Return (X, Y) of the center of cell containing provided text 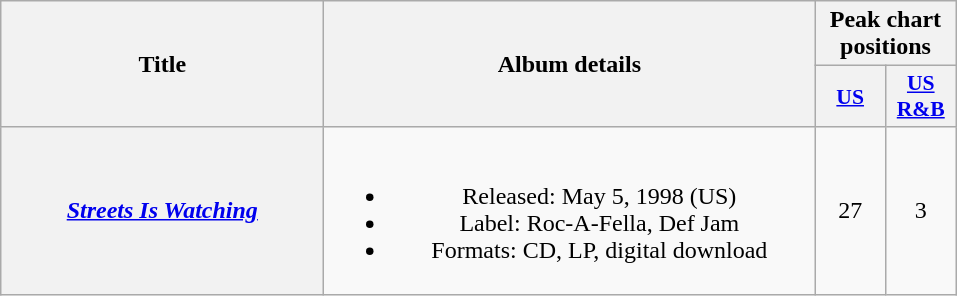
US (850, 96)
Album details (570, 64)
27 (850, 210)
USR&B (920, 96)
Peak chart positions (886, 34)
Streets Is Watching (162, 210)
Released: May 5, 1998 (US)Label: Roc-A-Fella, Def JamFormats: CD, LP, digital download (570, 210)
3 (920, 210)
Title (162, 64)
